Return [X, Y] of the center of cell containing provided text 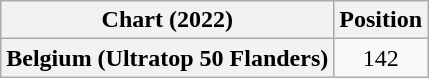
142 [381, 58]
Chart (2022) [168, 20]
Belgium (Ultratop 50 Flanders) [168, 58]
Position [381, 20]
